From the cell containing the given text, extract its center point as (x, y) coordinate. 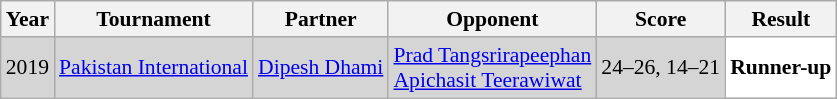
Year (28, 19)
Result (780, 19)
Prad Tangsrirapeephan Apichasit Teerawiwat (492, 68)
2019 (28, 68)
Opponent (492, 19)
24–26, 14–21 (660, 68)
Pakistan International (154, 68)
Runner-up (780, 68)
Dipesh Dhami (320, 68)
Score (660, 19)
Tournament (154, 19)
Partner (320, 19)
